Determine the [X, Y] coordinate at the center of the cell enclosing the given text.  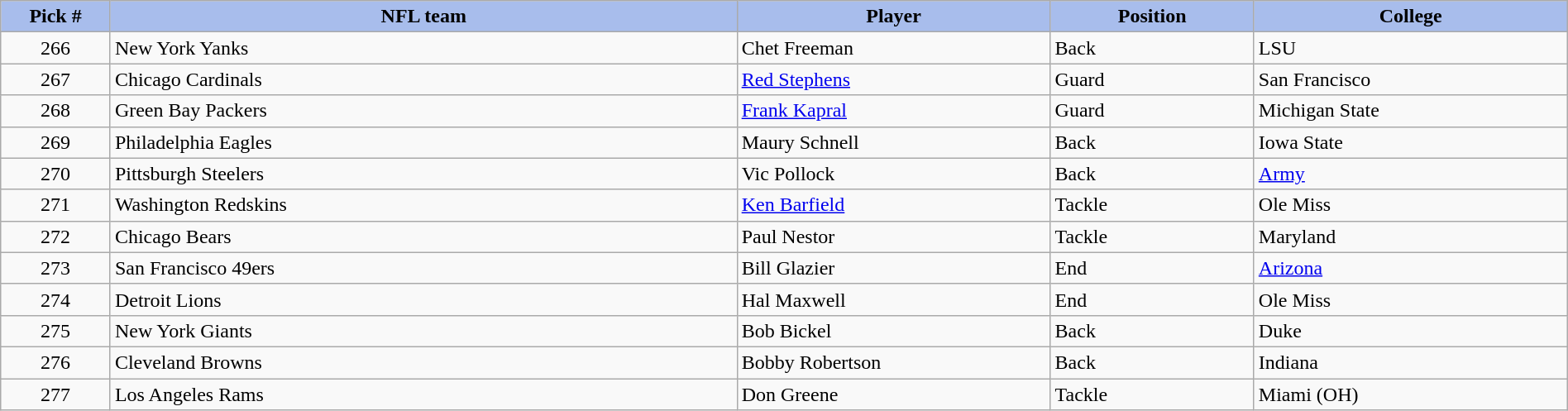
Green Bay Packers [423, 111]
Detroit Lions [423, 299]
LSU [1411, 48]
Iowa State [1411, 142]
269 [56, 142]
Ken Barfield [893, 205]
Cleveland Browns [423, 362]
266 [56, 48]
Red Stephens [893, 79]
Duke [1411, 331]
Chicago Bears [423, 237]
Indiana [1411, 362]
Position [1152, 17]
267 [56, 79]
New York Giants [423, 331]
Paul Nestor [893, 237]
Maury Schnell [893, 142]
College [1411, 17]
Pick # [56, 17]
Bob Bickel [893, 331]
Maryland [1411, 237]
Michigan State [1411, 111]
Army [1411, 174]
271 [56, 205]
Vic Pollock [893, 174]
Bobby Robertson [893, 362]
270 [56, 174]
Arizona [1411, 268]
NFL team [423, 17]
Bill Glazier [893, 268]
274 [56, 299]
Miami (OH) [1411, 394]
Hal Maxwell [893, 299]
Philadelphia Eagles [423, 142]
Chicago Cardinals [423, 79]
San Francisco 49ers [423, 268]
Los Angeles Rams [423, 394]
Frank Kapral [893, 111]
268 [56, 111]
Player [893, 17]
Pittsburgh Steelers [423, 174]
275 [56, 331]
272 [56, 237]
276 [56, 362]
San Francisco [1411, 79]
Don Greene [893, 394]
Washington Redskins [423, 205]
273 [56, 268]
New York Yanks [423, 48]
277 [56, 394]
Chet Freeman [893, 48]
